Determine the [X, Y] coordinate at the center of the cell enclosing the given text.  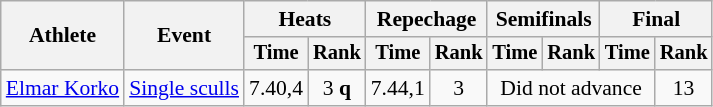
Did not advance [570, 88]
13 [684, 88]
Semifinals [543, 19]
3 q [337, 88]
3 [459, 88]
7.44,1 [398, 88]
Final [656, 19]
Heats [305, 19]
Elmar Korko [62, 88]
Single sculls [184, 88]
Event [184, 36]
7.40,4 [276, 88]
Repechage [427, 19]
Athlete [62, 36]
